For the text-containing cell, return its midpoint in (X, Y) coordinate format. 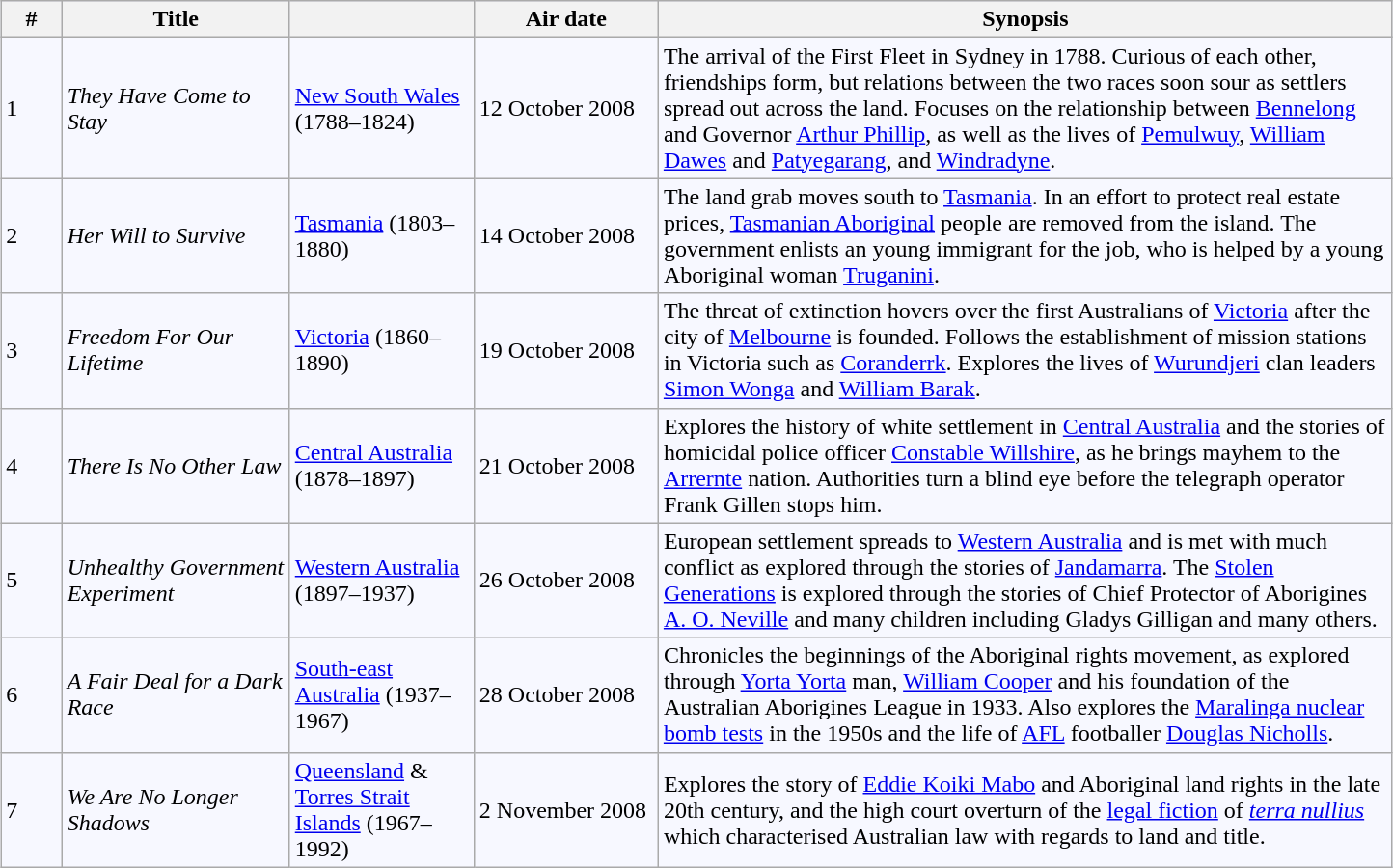
28 October 2008 (565, 694)
A Fair Deal for a Dark Race (176, 694)
Western Australia (1897–1937) (382, 581)
They Have Come to Stay (176, 108)
6 (32, 694)
19 October 2008 (565, 351)
Tasmania (1803–1880) (382, 235)
South-east Australia (1937–1967) (382, 694)
Central Australia (1878–1897) (382, 465)
26 October 2008 (565, 581)
7 (32, 810)
New South Wales (1788–1824) (382, 108)
Her Will to Survive (176, 235)
5 (32, 581)
Title (176, 19)
14 October 2008 (565, 235)
Synopsis (1024, 19)
Queensland & Torres Strait Islands (1967–1992) (382, 810)
3 (32, 351)
4 (32, 465)
There Is No Other Law (176, 465)
1 (32, 108)
Unhealthy Government Experiment (176, 581)
2 (32, 235)
2 November 2008 (565, 810)
Victoria (1860–1890) (382, 351)
We Are No Longer Shadows (176, 810)
21 October 2008 (565, 465)
Air date (565, 19)
# (32, 19)
12 October 2008 (565, 108)
Freedom For Our Lifetime (176, 351)
